Return the [x, y] coordinate for the center point of the cell that contains the specified text.  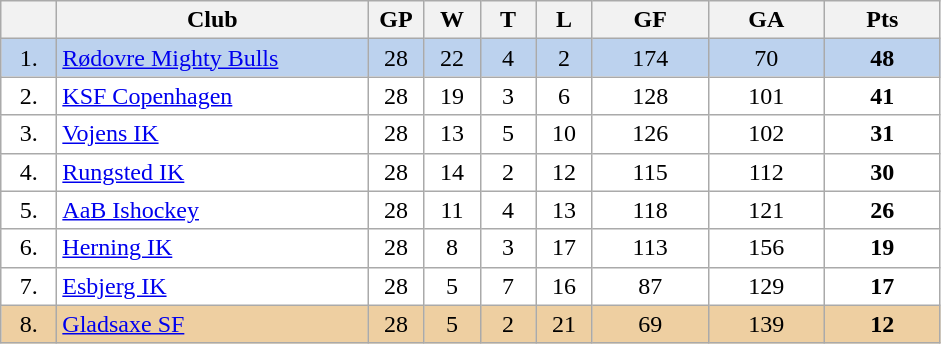
41 [882, 96]
1. [29, 58]
87 [650, 286]
121 [766, 210]
113 [650, 248]
21 [564, 324]
Herning IK [212, 248]
22 [452, 58]
26 [882, 210]
14 [452, 172]
115 [650, 172]
30 [882, 172]
Club [212, 20]
70 [766, 58]
139 [766, 324]
3. [29, 134]
69 [650, 324]
129 [766, 286]
T [508, 20]
GP [396, 20]
2. [29, 96]
5. [29, 210]
48 [882, 58]
174 [650, 58]
126 [650, 134]
6 [564, 96]
101 [766, 96]
10 [564, 134]
8 [452, 248]
7 [508, 286]
11 [452, 210]
118 [650, 210]
KSF Copenhagen [212, 96]
102 [766, 134]
7. [29, 286]
Pts [882, 20]
Rødovre Mighty Bulls [212, 58]
156 [766, 248]
AaB Ishockey [212, 210]
L [564, 20]
Vojens IK [212, 134]
Esbjerg IK [212, 286]
GF [650, 20]
16 [564, 286]
6. [29, 248]
GA [766, 20]
4. [29, 172]
31 [882, 134]
Rungsted IK [212, 172]
8. [29, 324]
112 [766, 172]
W [452, 20]
Gladsaxe SF [212, 324]
128 [650, 96]
